From the cell containing the given text, extract its center point as (X, Y) coordinate. 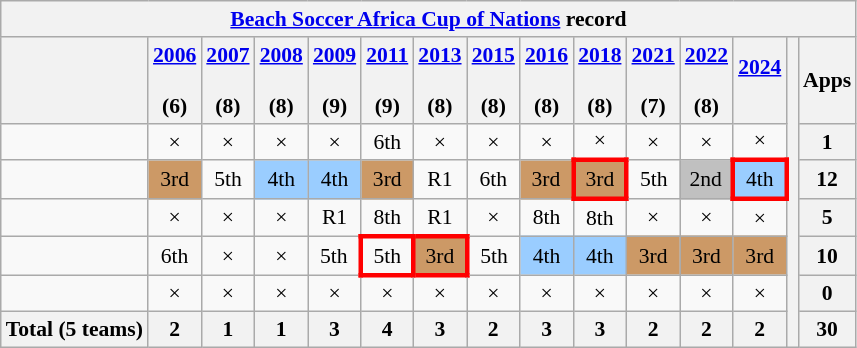
2006 (6) (174, 80)
10 (827, 256)
5 (827, 218)
Beach Soccer Africa Cup of Nations record (428, 19)
2008 (8) (282, 80)
2nd (706, 180)
2013 (8) (440, 80)
2015 (8) (494, 80)
2007 (8) (228, 80)
2009 (9) (334, 80)
Total (5 teams) (74, 330)
2018 (8) (600, 80)
4 (387, 330)
2011 (9) (387, 80)
2024 (760, 80)
12 (827, 180)
2021 (7) (652, 80)
2016 (8) (546, 80)
30 (827, 330)
Apps (827, 80)
0 (827, 294)
2022 (8) (706, 80)
